Find where the given text appears and provide that cell's center as (x, y) coordinate. 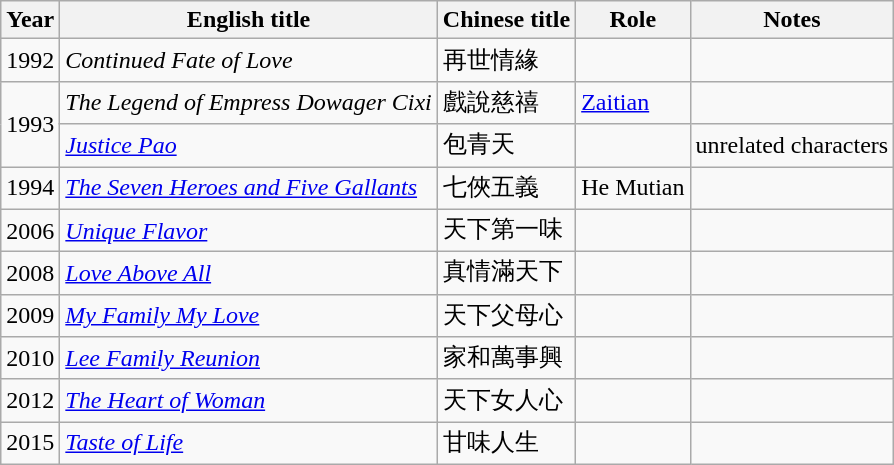
My Family My Love (248, 316)
Year (30, 20)
2015 (30, 444)
Chinese title (506, 20)
Role (633, 20)
The Heart of Woman (248, 400)
2010 (30, 358)
The Seven Heroes and Five Gallants (248, 188)
He Mutian (633, 188)
再世情緣 (506, 60)
Love Above All (248, 274)
1993 (30, 124)
Unique Flavor (248, 230)
包青天 (506, 146)
甘味人生 (506, 444)
Continued Fate of Love (248, 60)
English title (248, 20)
Justice Pao (248, 146)
1994 (30, 188)
天下女人心 (506, 400)
1992 (30, 60)
Zaitian (633, 102)
真情滿天下 (506, 274)
戲說慈禧 (506, 102)
2006 (30, 230)
2008 (30, 274)
七俠五義 (506, 188)
unrelated characters (792, 146)
天下第一味 (506, 230)
2009 (30, 316)
The Legend of Empress Dowager Cixi (248, 102)
Lee Family Reunion (248, 358)
家和萬事興 (506, 358)
2012 (30, 400)
Notes (792, 20)
天下父母心 (506, 316)
Taste of Life (248, 444)
